Locate the cell with the specified text and output its [X, Y] center coordinate. 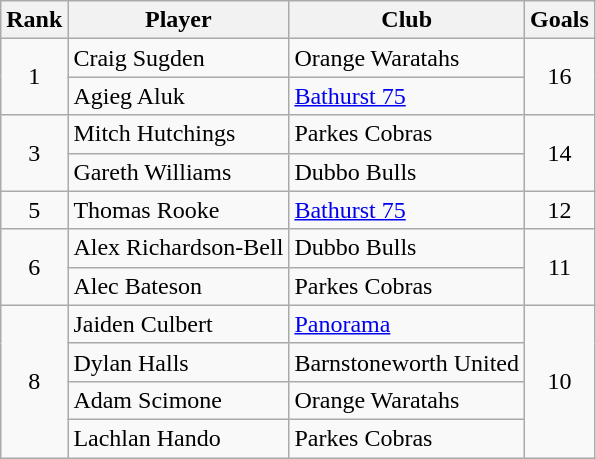
6 [34, 267]
Gareth Williams [178, 172]
11 [560, 267]
Agieg Aluk [178, 96]
Jaiden Culbert [178, 324]
10 [560, 381]
Alec Bateson [178, 286]
Barnstoneworth United [407, 362]
Craig Sugden [178, 58]
Dylan Halls [178, 362]
Rank [34, 20]
14 [560, 153]
1 [34, 77]
Goals [560, 20]
16 [560, 77]
Player [178, 20]
12 [560, 210]
Thomas Rooke [178, 210]
Adam Scimone [178, 400]
Alex Richardson-Bell [178, 248]
8 [34, 381]
Panorama [407, 324]
Mitch Hutchings [178, 134]
Lachlan Hando [178, 438]
3 [34, 153]
Club [407, 20]
5 [34, 210]
